Locate the cell with the specified text and output its (x, y) center coordinate. 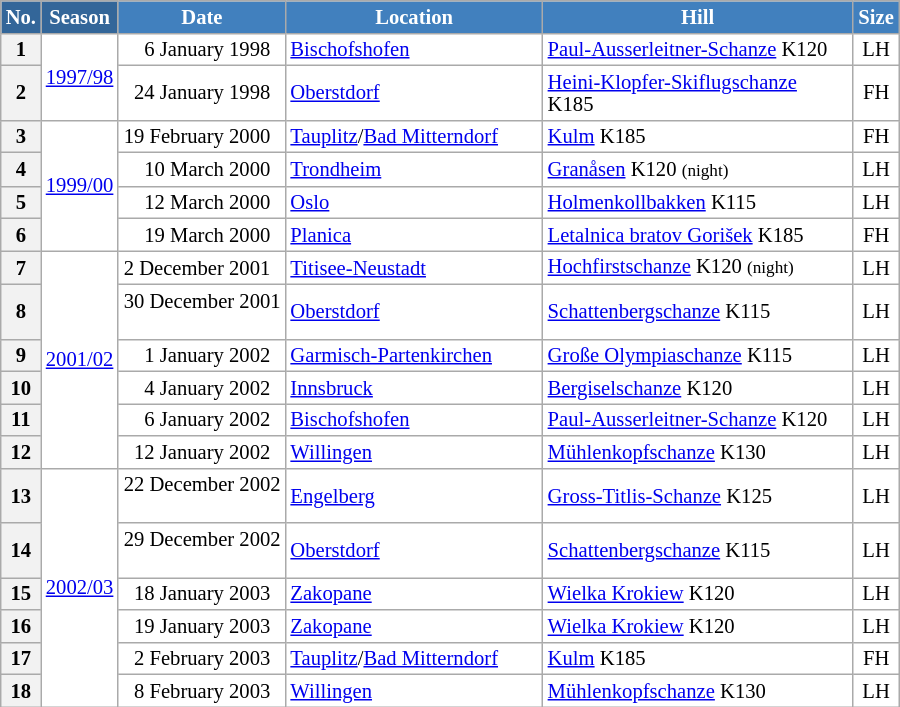
29 December 2002 (202, 550)
9 (21, 355)
1 January 2002 (202, 355)
15 (21, 593)
17 (21, 658)
2002/03 (80, 587)
Planica (414, 234)
10 March 2000 (202, 169)
Location (414, 16)
Holmenkollbakken K115 (698, 202)
2001/02 (80, 359)
Bergiselschanze K120 (698, 387)
Date (202, 16)
2 December 2001 (202, 267)
5 (21, 202)
19 March 2000 (202, 234)
1997/98 (80, 76)
19 January 2003 (202, 626)
19 February 2000 (202, 136)
Garmisch-Partenkirchen (414, 355)
Season (80, 16)
10 (21, 387)
18 January 2003 (202, 593)
12 March 2000 (202, 202)
Gross-Titlis-Schanze K125 (698, 496)
22 December 2002 (202, 496)
16 (21, 626)
4 January 2002 (202, 387)
6 (21, 234)
4 (21, 169)
Oslo (414, 202)
Hill (698, 16)
11 (21, 419)
2 (21, 92)
2 February 2003 (202, 658)
14 (21, 550)
No. (21, 16)
Große Olympiaschanze K115 (698, 355)
13 (21, 496)
Titisee-Neustadt (414, 267)
8 (21, 312)
Heini-Klopfer-Skiflugschanze K185 (698, 92)
1999/00 (80, 185)
8 February 2003 (202, 690)
Hochfirstschanze K120 (night) (698, 267)
Size (876, 16)
24 January 1998 (202, 92)
6 January 1998 (202, 49)
Trondheim (414, 169)
12 (21, 452)
Innsbruck (414, 387)
Granåsen K120 (night) (698, 169)
Engelberg (414, 496)
12 January 2002 (202, 452)
Letalnica bratov Gorišek K185 (698, 234)
3 (21, 136)
1 (21, 49)
30 December 2001 (202, 312)
18 (21, 690)
6 January 2002 (202, 419)
7 (21, 267)
